From the cell containing the given text, extract its center point as [x, y] coordinate. 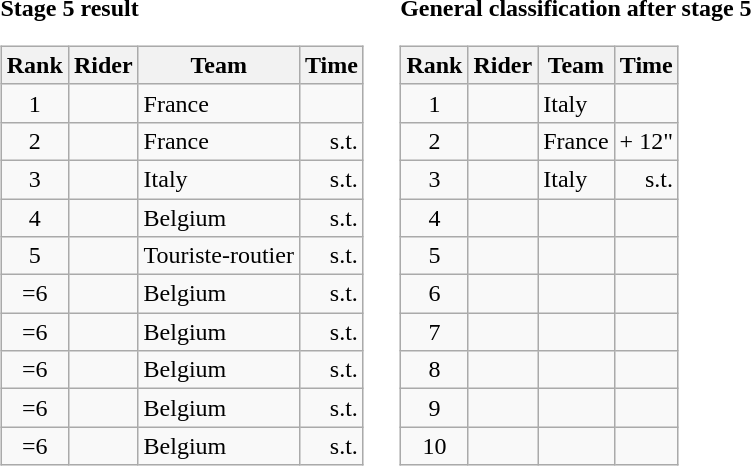
+ 12" [646, 141]
10 [434, 446]
Touriste-routier [218, 256]
6 [434, 294]
8 [434, 370]
7 [434, 332]
9 [434, 408]
